Output the [x, y] coordinate of the center of the cell containing the given text.  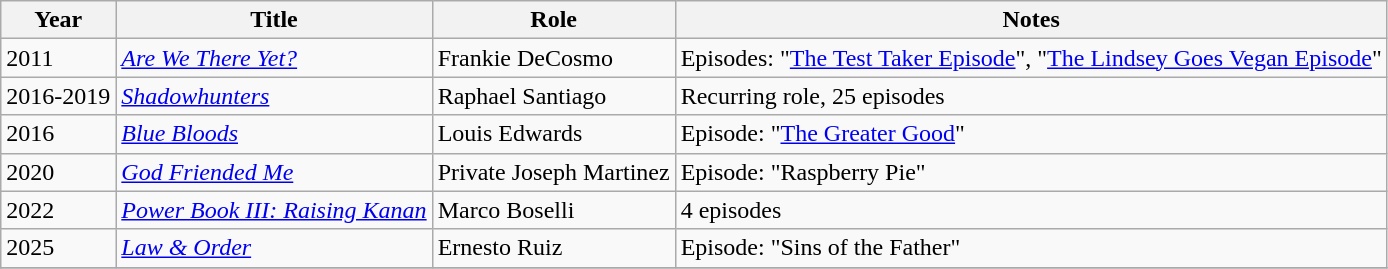
Recurring role, 25 episodes [1031, 96]
Private Joseph Martinez [554, 172]
Are We There Yet? [274, 58]
4 episodes [1031, 210]
2016 [58, 134]
Louis Edwards [554, 134]
Episode: "Sins of the Father" [1031, 248]
Role [554, 20]
God Friended Me [274, 172]
Frankie DeCosmo [554, 58]
2025 [58, 248]
2016-2019 [58, 96]
Episode: "The Greater Good" [1031, 134]
Ernesto Ruiz [554, 248]
Raphael Santiago [554, 96]
Year [58, 20]
2011 [58, 58]
Shadowhunters [274, 96]
2022 [58, 210]
Blue Bloods [274, 134]
Title [274, 20]
Marco Boselli [554, 210]
Power Book III: Raising Kanan [274, 210]
2020 [58, 172]
Law & Order [274, 248]
Episodes: "The Test Taker Episode", "The Lindsey Goes Vegan Episode" [1031, 58]
Episode: "Raspberry Pie" [1031, 172]
Notes [1031, 20]
